Return (x, y) of the center of cell containing provided text 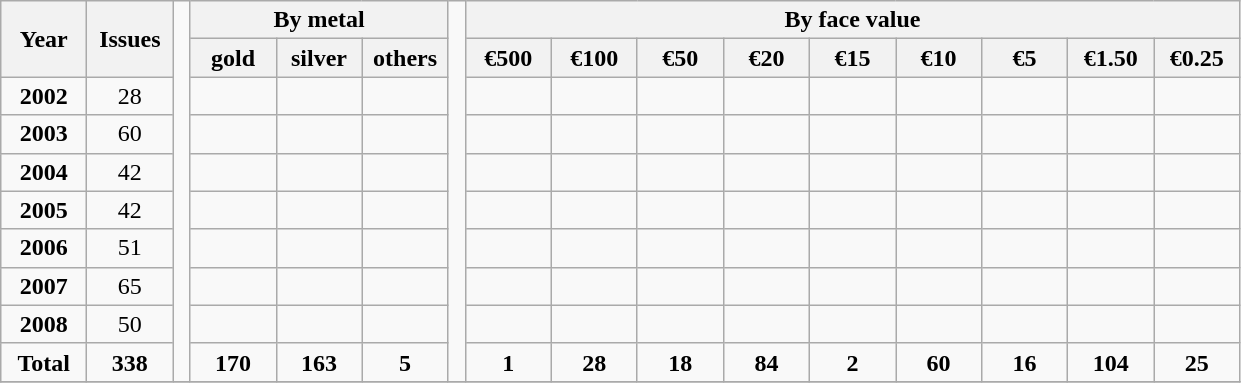
2007 (44, 286)
2003 (44, 134)
€1.50 (1111, 58)
2002 (44, 96)
€0.25 (1197, 58)
2005 (44, 210)
5 (405, 362)
€500 (508, 58)
170 (233, 362)
2004 (44, 172)
€20 (766, 58)
2008 (44, 324)
50 (130, 324)
€100 (594, 58)
others (405, 58)
gold (233, 58)
silver (319, 58)
€15 (852, 58)
163 (319, 362)
338 (130, 362)
65 (130, 286)
By metal (319, 20)
51 (130, 248)
Year (44, 39)
€5 (1025, 58)
104 (1111, 362)
25 (1197, 362)
16 (1025, 362)
€50 (680, 58)
By face value (852, 20)
Total (44, 362)
84 (766, 362)
€10 (939, 58)
18 (680, 362)
1 (508, 362)
2006 (44, 248)
Issues (130, 39)
2 (852, 362)
